Capture the cell that displays the provided text and extract its (X, Y) central coordinate. 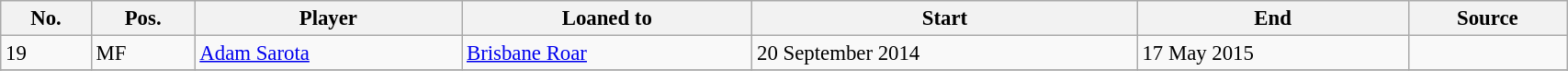
17 May 2015 (1273, 53)
Start (944, 18)
Pos. (143, 18)
Loaned to (607, 18)
20 September 2014 (944, 53)
Adam Sarota (329, 53)
19 (46, 53)
No. (46, 18)
Source (1488, 18)
MF (143, 53)
Brisbane Roar (607, 53)
Player (329, 18)
End (1273, 18)
